Scan for the cell matching the given text and deliver its (x, y) coordinate at center. 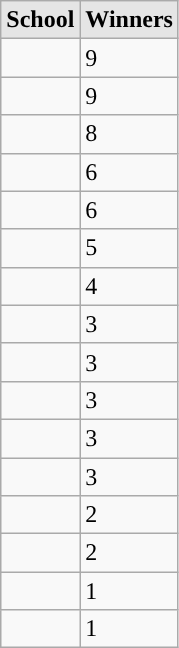
School (40, 20)
5 (130, 248)
Winners (130, 20)
4 (130, 286)
8 (130, 134)
